Extract the (X, Y) coordinate from the center of the cell holding the provided text.  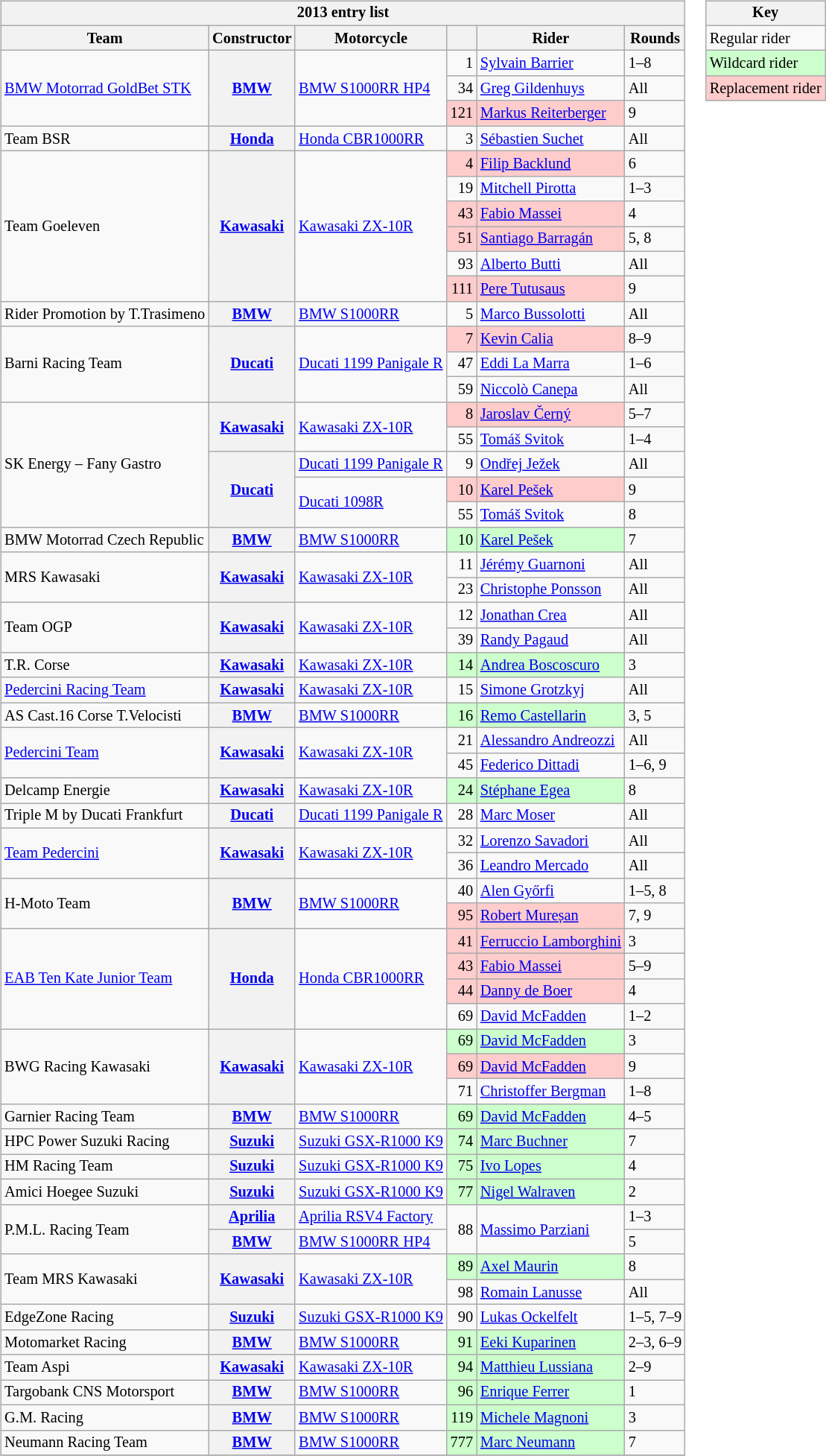
Eddi La Marra (551, 364)
Eeki Kuparinen (551, 1342)
1–4 (655, 440)
Constructor (252, 38)
Simone Grotzkyj (551, 690)
12 (462, 615)
11 (462, 565)
41 (462, 941)
94 (462, 1367)
Key (766, 13)
121 (462, 113)
Marc Buchner (551, 1142)
1–2 (655, 1016)
1–6, 9 (655, 765)
7, 9 (655, 916)
Michele Magnoni (551, 1417)
45 (462, 765)
HM Racing Team (104, 1167)
Barni Racing Team (104, 364)
Jaroslav Černý (551, 414)
BWG Racing Kawasaki (104, 1067)
Ducati 1098R (371, 502)
119 (462, 1417)
Wildcard rider (766, 63)
74 (462, 1142)
8–9 (655, 339)
98 (462, 1292)
Massimo Parziani (551, 1229)
Ferruccio Lamborghini (551, 941)
95 (462, 916)
G.M. Racing (104, 1417)
90 (462, 1317)
H-Moto Team (104, 903)
Christoffer Bergman (551, 1092)
Santiago Barragán (551, 239)
16 (462, 715)
Regular rider (766, 38)
47 (462, 364)
3, 5 (655, 715)
Alessandro Andreozzi (551, 741)
Team Aspi (104, 1367)
39 (462, 640)
59 (462, 389)
24 (462, 791)
777 (462, 1443)
Matthieu Lussiana (551, 1367)
Enrique Ferrer (551, 1393)
Rider (551, 38)
Team BSR (104, 139)
23 (462, 590)
HPC Power Suzuki Racing (104, 1142)
Rounds (655, 38)
Triple M by Ducati Frankfurt (104, 816)
Team Pedercini (104, 852)
Pere Tutusaus (551, 289)
MRS Kawasaki (104, 577)
1–5, 8 (655, 891)
15 (462, 690)
EAB Ten Kate Junior Team (104, 979)
Robert Mureșan (551, 916)
Marc Neumann (551, 1443)
88 (462, 1229)
Ivo Lopes (551, 1167)
Romain Lanusse (551, 1292)
91 (462, 1342)
EdgeZone Racing (104, 1317)
Targobank CNS Motorsport (104, 1393)
Aprilia (252, 1217)
40 (462, 891)
Markus Reiterberger (551, 113)
14 (462, 665)
Pedercini Racing Team (104, 690)
Filip Backlund (551, 164)
Kevin Calia (551, 339)
Danny de Boer (551, 991)
Jonathan Crea (551, 615)
P.M.L. Racing Team (104, 1229)
2–9 (655, 1367)
Niccolò Canepa (551, 389)
36 (462, 866)
Mitchell Pirotta (551, 189)
19 (462, 189)
89 (462, 1267)
1–5, 7–9 (655, 1317)
Lorenzo Savadori (551, 841)
Garnier Racing Team (104, 1117)
77 (462, 1191)
Motomarket Racing (104, 1342)
Replacement rider (766, 89)
5, 8 (655, 239)
AS Cast.16 Corse T.Velocisti (104, 715)
SK Energy – Fany Gastro (104, 464)
71 (462, 1092)
Team Goeleven (104, 227)
96 (462, 1393)
BMW Motorrad Czech Republic (104, 539)
Neumann Racing Team (104, 1443)
5–9 (655, 966)
Sylvain Barrier (551, 63)
Marco Bussolotti (551, 314)
Sébastien Suchet (551, 139)
Lukas Ockelfelt (551, 1317)
Pedercini Team (104, 753)
Christophe Ponsson (551, 590)
4–5 (655, 1117)
Rider Promotion by T.Trasimeno (104, 314)
2–3, 6–9 (655, 1342)
Andrea Boscoscuro (551, 665)
111 (462, 289)
Delcamp Energie (104, 791)
Aprilia RSV4 Factory (371, 1217)
Motorcycle (371, 38)
Team OGP (104, 627)
6 (655, 164)
Nigel Walraven (551, 1191)
Marc Moser (551, 816)
Stéphane Egea (551, 791)
Team MRS Kawasaki (104, 1279)
5–7 (655, 414)
93 (462, 264)
T.R. Corse (104, 665)
34 (462, 89)
28 (462, 816)
2 (655, 1191)
Randy Pagaud (551, 640)
Amici Hoegee Suzuki (104, 1191)
21 (462, 741)
Team (104, 38)
32 (462, 841)
2013 entry list (343, 13)
Greg Gildenhuys (551, 89)
Remo Castellarin (551, 715)
1–6 (655, 364)
Axel Maurin (551, 1267)
51 (462, 239)
Federico Dittadi (551, 765)
BMW Motorrad GoldBet STK (104, 88)
Ondřej Ježek (551, 464)
Alberto Butti (551, 264)
75 (462, 1167)
Alen Győrfi (551, 891)
44 (462, 991)
Leandro Mercado (551, 866)
Jérémy Guarnoni (551, 565)
